Determine the (X, Y) coordinate at the center of the cell enclosing the given text.  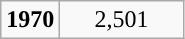
1970 (30, 20)
2,501 (122, 20)
